Output the [x, y] coordinate of the center of the cell containing the given text.  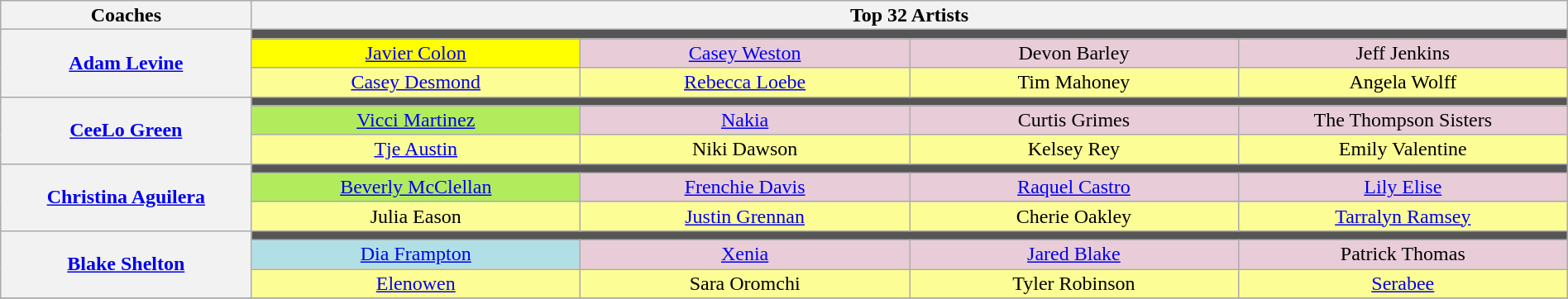
Xenia [745, 254]
Rebecca Loebe [745, 83]
Elenowen [416, 284]
Dia Frampton [416, 254]
Julia Eason [416, 216]
Lily Elise [1403, 187]
Angela Wolff [1403, 83]
Devon Barley [1074, 53]
The Thompson Sisters [1403, 121]
Tim Mahoney [1074, 83]
Christina Aguilera [126, 197]
Emily Valentine [1403, 149]
Javier Colon [416, 53]
Kelsey Rey [1074, 149]
Casey Weston [745, 53]
Adam Levine [126, 63]
Tyler Robinson [1074, 284]
Raquel Castro [1074, 187]
Nakia [745, 121]
Casey Desmond [416, 83]
Niki Dawson [745, 149]
Tje Austin [416, 149]
Justin Grennan [745, 216]
Patrick Thomas [1403, 254]
Jared Blake [1074, 254]
Serabee [1403, 284]
Vicci Martinez [416, 121]
Cherie Oakley [1074, 216]
Frenchie Davis [745, 187]
Jeff Jenkins [1403, 53]
Tarralyn Ramsey [1403, 216]
Beverly McClellan [416, 187]
CeeLo Green [126, 131]
Coaches [126, 15]
Blake Shelton [126, 264]
Curtis Grimes [1074, 121]
Sara Oromchi [745, 284]
Top 32 Artists [910, 15]
